Capture the cell that displays the provided text and extract its [X, Y] central coordinate. 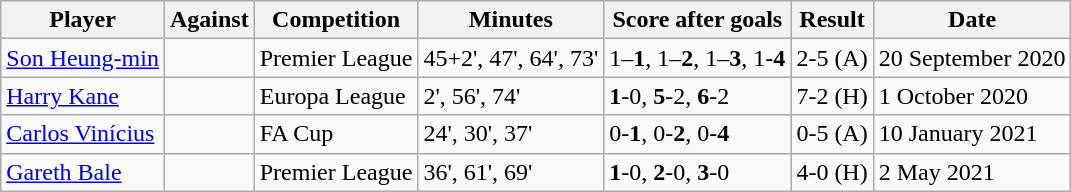
Result [832, 20]
Player [83, 20]
24', 30', 37' [511, 134]
Son Heung-min [83, 58]
Date [972, 20]
2-5 (A) [832, 58]
Against [209, 20]
36', 61', 69' [511, 172]
FA Cup [336, 134]
Europa League [336, 96]
2', 56', 74' [511, 96]
Score after goals [698, 20]
Gareth Bale [83, 172]
1 October 2020 [972, 96]
2 May 2021 [972, 172]
45+2', 47', 64', 73' [511, 58]
Carlos Vinícius [83, 134]
Harry Kane [83, 96]
0-5 (A) [832, 134]
10 January 2021 [972, 134]
0-1, 0-2, 0-4 [698, 134]
1-0, 5-2, 6-2 [698, 96]
1-0, 2-0, 3-0 [698, 172]
7-2 (H) [832, 96]
Minutes [511, 20]
1–1, 1–2, 1–3, 1-4 [698, 58]
Competition [336, 20]
20 September 2020 [972, 58]
4-0 (H) [832, 172]
